Locate the cell with the specified text and output its [X, Y] center coordinate. 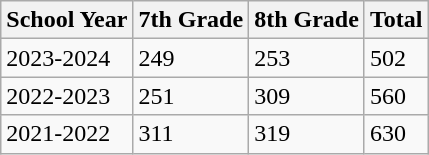
311 [191, 134]
502 [396, 58]
560 [396, 96]
253 [307, 58]
2022-2023 [67, 96]
7th Grade [191, 20]
319 [307, 134]
630 [396, 134]
249 [191, 58]
8th Grade [307, 20]
2021-2022 [67, 134]
2023-2024 [67, 58]
School Year [67, 20]
251 [191, 96]
309 [307, 96]
Total [396, 20]
